Detect which cell encompasses the target text, then output its [x, y] center coordinate. 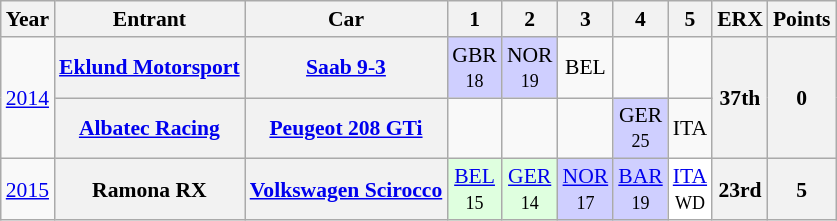
Points [802, 19]
1 [474, 19]
Volkswagen Scirocco [346, 190]
ERX [740, 19]
GBR18 [474, 68]
4 [640, 19]
Entrant [150, 19]
Saab 9-3 [346, 68]
2 [530, 19]
23rd [740, 190]
Albatec Racing [150, 128]
NOR19 [530, 68]
3 [586, 19]
Peugeot 208 GTi [346, 128]
37th [740, 98]
Year [28, 19]
Car [346, 19]
0 [802, 98]
Eklund Motorsport [150, 68]
GER25 [640, 128]
Ramona RX [150, 190]
BAR19 [640, 190]
ITA [690, 128]
BEL [586, 68]
2014 [28, 98]
NOR17 [586, 190]
2015 [28, 190]
ITAWD [690, 190]
GER14 [530, 190]
BEL15 [474, 190]
